Identify which cell holds the provided text, then report its [X, Y] central coordinate. 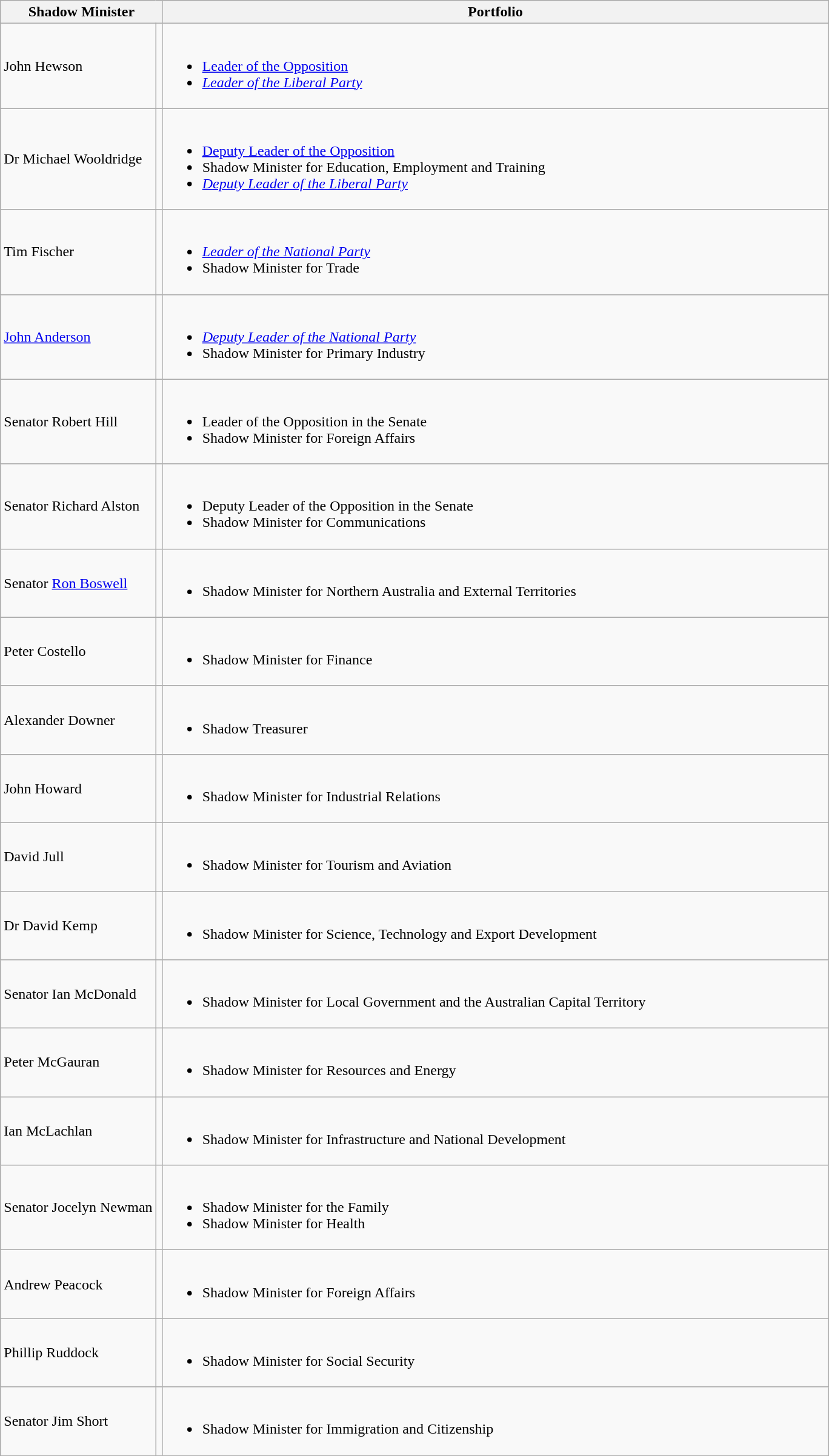
Leader of the National PartyShadow Minister for Trade [496, 252]
Senator Jim Short [78, 1421]
Senator Robert Hill [78, 422]
Shadow Minister for the FamilyShadow Minister for Health [496, 1208]
Shadow Minister for Local Government and the Australian Capital Territory [496, 994]
Deputy Leader of the Opposition in the SenateShadow Minister for Communications [496, 506]
Phillip Ruddock [78, 1353]
Tim Fischer [78, 252]
John Anderson [78, 337]
Shadow Treasurer [496, 720]
Senator Jocelyn Newman [78, 1208]
Ian McLachlan [78, 1131]
Shadow Minister for Finance [496, 652]
Shadow Minister for Immigration and Citizenship [496, 1421]
Shadow Minister for Tourism and Aviation [496, 856]
Dr Michael Wooldridge [78, 159]
Deputy Leader of the National PartyShadow Minister for Primary Industry [496, 337]
Alexander Downer [78, 720]
Shadow Minister for Resources and Energy [496, 1062]
Deputy Leader of the OppositionShadow Minister for Education, Employment and TrainingDeputy Leader of the Liberal Party [496, 159]
Andrew Peacock [78, 1284]
Leader of the OppositionLeader of the Liberal Party [496, 66]
Portfolio [496, 12]
John Howard [78, 789]
Dr David Kemp [78, 925]
Senator Richard Alston [78, 506]
Shadow Minister for Foreign Affairs [496, 1284]
Peter Costello [78, 652]
Shadow Minister for Science, Technology and Export Development [496, 925]
David Jull [78, 856]
Senator Ian McDonald [78, 994]
Shadow Minister [81, 12]
Shadow Minister for Industrial Relations [496, 789]
Shadow Minister for Social Security [496, 1353]
Peter McGauran [78, 1062]
Senator Ron Boswell [78, 583]
John Hewson [78, 66]
Shadow Minister for Northern Australia and External Territories [496, 583]
Shadow Minister for Infrastructure and National Development [496, 1131]
Leader of the Opposition in the SenateShadow Minister for Foreign Affairs [496, 422]
